Scan for the cell matching the given text and deliver its [x, y] coordinate at center. 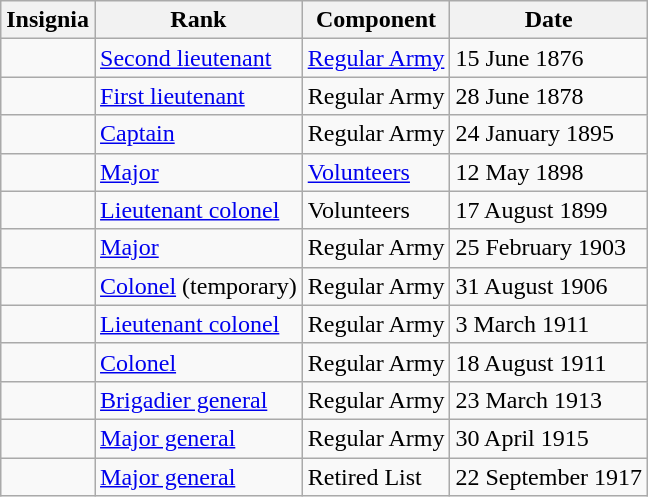
23 March 1913 [549, 400]
Date [549, 20]
15 June 1876 [549, 58]
3 March 1911 [549, 324]
Component [376, 20]
31 August 1906 [549, 286]
30 April 1915 [549, 438]
Insignia [48, 20]
Retired List [376, 477]
Second lieutenant [199, 58]
25 February 1903 [549, 248]
Rank [199, 20]
Colonel [199, 362]
12 May 1898 [549, 172]
First lieutenant [199, 96]
Colonel (temporary) [199, 286]
28 June 1878 [549, 96]
24 January 1895 [549, 134]
Brigadier general [199, 400]
Captain [199, 134]
22 September 1917 [549, 477]
17 August 1899 [549, 210]
18 August 1911 [549, 362]
